Extract the (x, y) coordinate from the center of the cell holding the provided text.  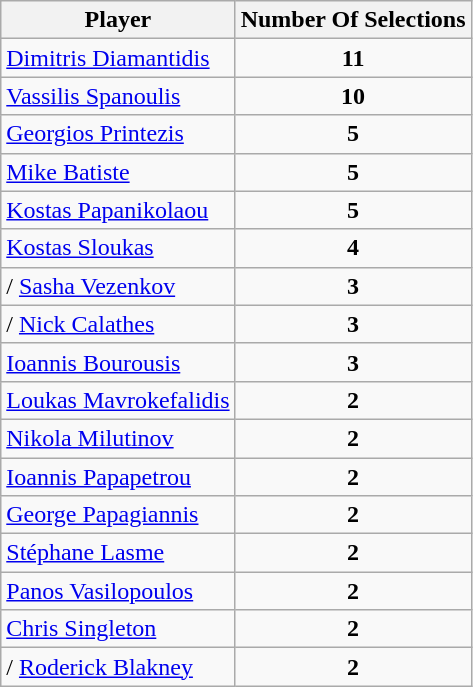
4 (353, 248)
Mike Batiste (118, 172)
Kostas Papanikolaou (118, 210)
Stéphane Lasme (118, 553)
Vassilis Spanoulis (118, 96)
/ Roderick Blakney (118, 667)
George Papagiannis (118, 515)
Ioannis Papapetrou (118, 477)
Kostas Sloukas (118, 248)
Georgios Printezis (118, 134)
10 (353, 96)
11 (353, 58)
Loukas Mavrokefalidis (118, 400)
Ioannis Bourousis (118, 362)
Player (118, 20)
Panos Vasilopoulos (118, 591)
/ Nick Calathes (118, 324)
Chris Singleton (118, 629)
/ Sasha Vezenkov (118, 286)
Dimitris Diamantidis (118, 58)
Nikola Milutinov (118, 438)
Number Of Selections (353, 20)
